Search for the cell housing the specified text and yield its [x, y] center coordinate. 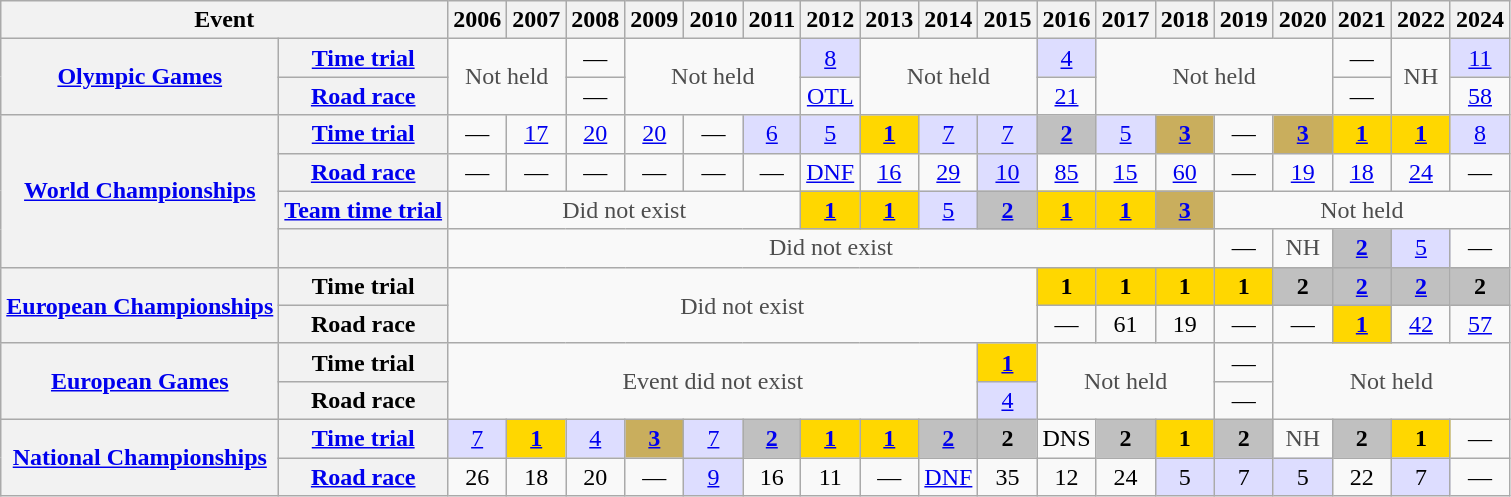
European Championships [140, 305]
29 [948, 172]
2014 [948, 20]
9 [714, 477]
2007 [536, 20]
35 [1008, 477]
2010 [714, 20]
42 [1420, 324]
World Championships [140, 191]
DNS [1066, 438]
21 [1066, 96]
2022 [1420, 20]
2019 [1244, 20]
OTL [830, 96]
National Championships [140, 457]
2021 [1362, 20]
2015 [1008, 20]
2016 [1066, 20]
2024 [1480, 20]
22 [1362, 477]
15 [1126, 172]
60 [1184, 172]
26 [478, 477]
17 [536, 134]
61 [1126, 324]
2006 [478, 20]
2008 [596, 20]
6 [772, 134]
Event [224, 20]
2012 [830, 20]
Event did not exist [713, 381]
57 [1480, 324]
85 [1066, 172]
European Games [140, 381]
58 [1480, 96]
10 [1008, 172]
2011 [772, 20]
2009 [654, 20]
12 [1066, 477]
2020 [1302, 20]
Team time trial [364, 210]
2018 [1184, 20]
2017 [1126, 20]
2013 [890, 20]
Olympic Games [140, 77]
